Return [x, y] of the center of cell containing provided text 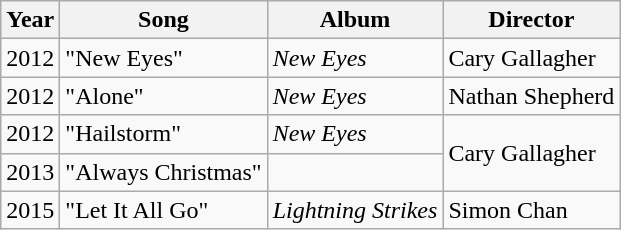
2015 [30, 210]
Year [30, 20]
Simon Chan [532, 210]
Album [355, 20]
"Alone" [164, 96]
"Let It All Go" [164, 210]
Lightning Strikes [355, 210]
2013 [30, 172]
"Always Christmas" [164, 172]
"New Eyes" [164, 58]
"Hailstorm" [164, 134]
Song [164, 20]
Nathan Shepherd [532, 96]
Director [532, 20]
